Determine the [x, y] coordinate at the center of the cell enclosing the given text.  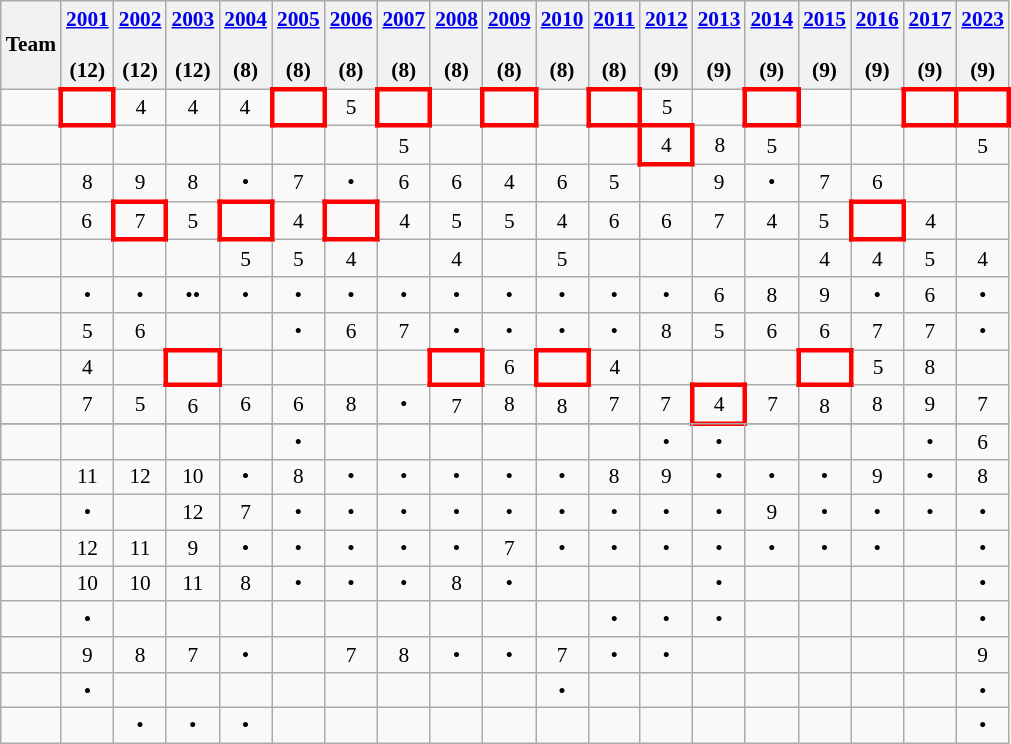
2006(8) [352, 45]
2016(9) [878, 45]
2002(12) [140, 45]
2010(8) [562, 45]
2003(12) [192, 45]
2009(8) [510, 45]
•• [192, 295]
2013(9) [720, 45]
2007(8) [404, 45]
Team [31, 45]
2014(9) [772, 45]
2017(9) [930, 45]
2015(9) [824, 45]
2001(12) [88, 45]
2004(8) [246, 45]
2005(8) [298, 45]
2008(8) [456, 45]
2012(9) [666, 45]
2011(8) [614, 45]
2023(9) [982, 45]
